Search for the cell housing the specified text and yield its (X, Y) center coordinate. 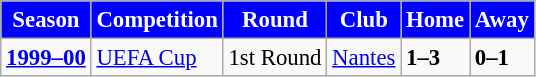
1999–00 (46, 58)
Round (275, 20)
1st Round (275, 58)
Season (46, 20)
0–1 (502, 58)
1–3 (436, 58)
UEFA Cup (157, 58)
Nantes (364, 58)
Club (364, 20)
Home (436, 20)
Competition (157, 20)
Away (502, 20)
